Identify which cell holds the provided text, then report its [X, Y] central coordinate. 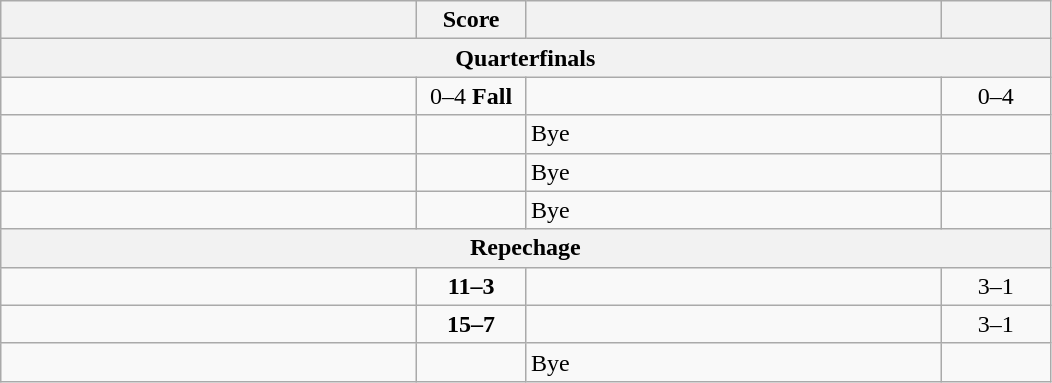
11–3 [472, 286]
Quarterfinals [526, 58]
Score [472, 20]
15–7 [472, 324]
0–4 Fall [472, 96]
Repechage [526, 248]
0–4 [996, 96]
